Identify which cell holds the provided text, then report its (X, Y) central coordinate. 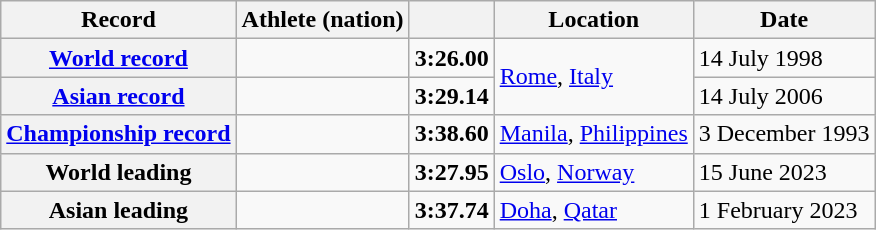
Record (118, 20)
3:27.95 (452, 172)
Athlete (nation) (322, 20)
Doha, Qatar (594, 210)
Championship record (118, 134)
3 December 1993 (784, 134)
Date (784, 20)
3:26.00 (452, 58)
World record (118, 58)
Asian record (118, 96)
3:37.74 (452, 210)
15 June 2023 (784, 172)
Oslo, Norway (594, 172)
3:29.14 (452, 96)
Asian leading (118, 210)
Location (594, 20)
1 February 2023 (784, 210)
Rome, Italy (594, 77)
World leading (118, 172)
14 July 2006 (784, 96)
Manila, Philippines (594, 134)
14 July 1998 (784, 58)
3:38.60 (452, 134)
